Determine the (x, y) coordinate at the center of the cell enclosing the given text.  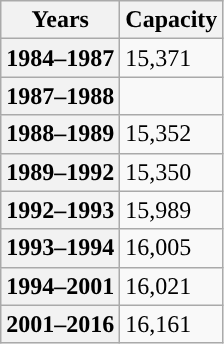
15,350 (172, 172)
1988–1989 (60, 134)
16,005 (172, 248)
Capacity (172, 20)
16,021 (172, 286)
2001–2016 (60, 324)
15,371 (172, 58)
15,352 (172, 134)
1994–2001 (60, 286)
1989–1992 (60, 172)
1993–1994 (60, 248)
1984–1987 (60, 58)
Years (60, 20)
1992–1993 (60, 210)
16,161 (172, 324)
15,989 (172, 210)
1987–1988 (60, 96)
